From the cell containing the given text, extract its center point as (x, y) coordinate. 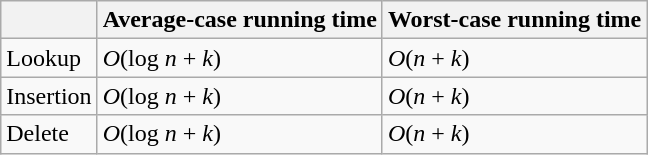
Lookup (49, 58)
Worst-case running time (514, 20)
Delete (49, 134)
Insertion (49, 96)
Average-case running time (240, 20)
